Pinpoint the cell where the given text exists, returning its (X, Y) midpoint coordinate. 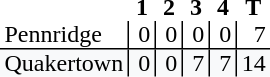
Quakertown (64, 63)
14 (253, 63)
Pennridge (64, 35)
